Provide the [x, y] coordinate of the cell's center where the given text is located.  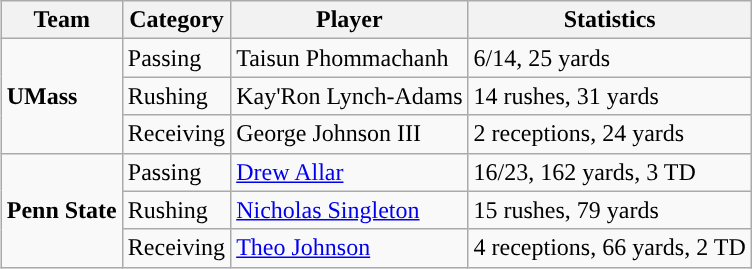
Nicholas Singleton [350, 210]
16/23, 162 yards, 3 TD [610, 172]
UMass [62, 96]
15 rushes, 79 yards [610, 210]
George Johnson III [350, 134]
14 rushes, 31 yards [610, 96]
Team [62, 20]
Drew Allar [350, 172]
Kay'Ron Lynch-Adams [350, 96]
Category [176, 20]
6/14, 25 yards [610, 58]
2 receptions, 24 yards [610, 134]
Statistics [610, 20]
Taisun Phommachanh [350, 58]
Theo Johnson [350, 248]
Penn State [62, 210]
Player [350, 20]
4 receptions, 66 yards, 2 TD [610, 248]
